Pinpoint the cell where the given text exists, returning its [X, Y] midpoint coordinate. 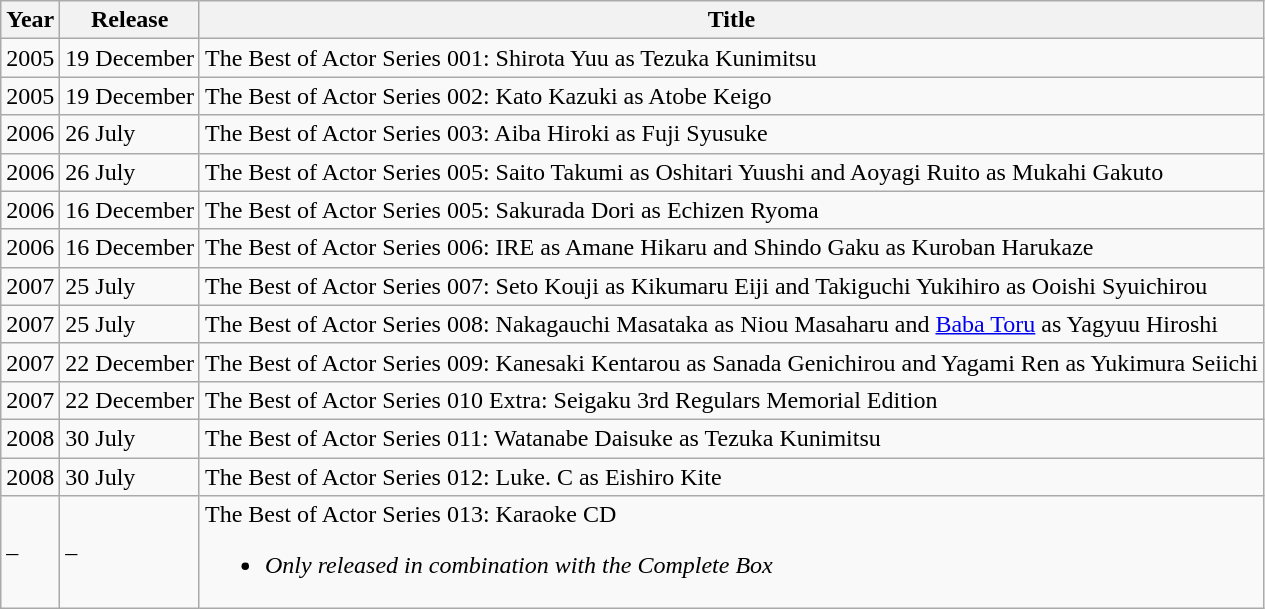
Year [30, 20]
The Best of Actor Series 006: IRE as Amane Hikaru and Shindo Gaku as Kuroban Harukaze [731, 248]
The Best of Actor Series 012: Luke. C as Eishiro Kite [731, 477]
The Best of Actor Series 009: Kanesaki Kentarou as Sanada Genichirou and Yagami Ren as Yukimura Seiichi [731, 362]
Release [130, 20]
The Best of Actor Series 005: Saito Takumi as Oshitari Yuushi and Aoyagi Ruito as Mukahi Gakuto [731, 172]
The Best of Actor Series 008: Nakagauchi Masataka as Niou Masaharu and Baba Toru as Yagyuu Hiroshi [731, 324]
The Best of Actor Series 001: Shirota Yuu as Tezuka Kunimitsu [731, 58]
The Best of Actor Series 010 Extra: Seigaku 3rd Regulars Memorial Edition [731, 400]
The Best of Actor Series 007: Seto Kouji as Kikumaru Eiji and Takiguchi Yukihiro as Ooishi Syuichirou [731, 286]
Title [731, 20]
The Best of Actor Series 013: Karaoke CDOnly released in combination with the Complete Box [731, 552]
The Best of Actor Series 011: Watanabe Daisuke as Tezuka Kunimitsu [731, 438]
The Best of Actor Series 002: Kato Kazuki as Atobe Keigo [731, 96]
The Best of Actor Series 003: Aiba Hiroki as Fuji Syusuke [731, 134]
The Best of Actor Series 005: Sakurada Dori as Echizen Ryoma [731, 210]
